Output the [X, Y] coordinate of the center of the cell containing the given text.  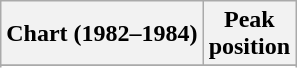
Peakposition [249, 34]
Chart (1982–1984) [102, 34]
